Capture the cell that displays the provided text and extract its (X, Y) central coordinate. 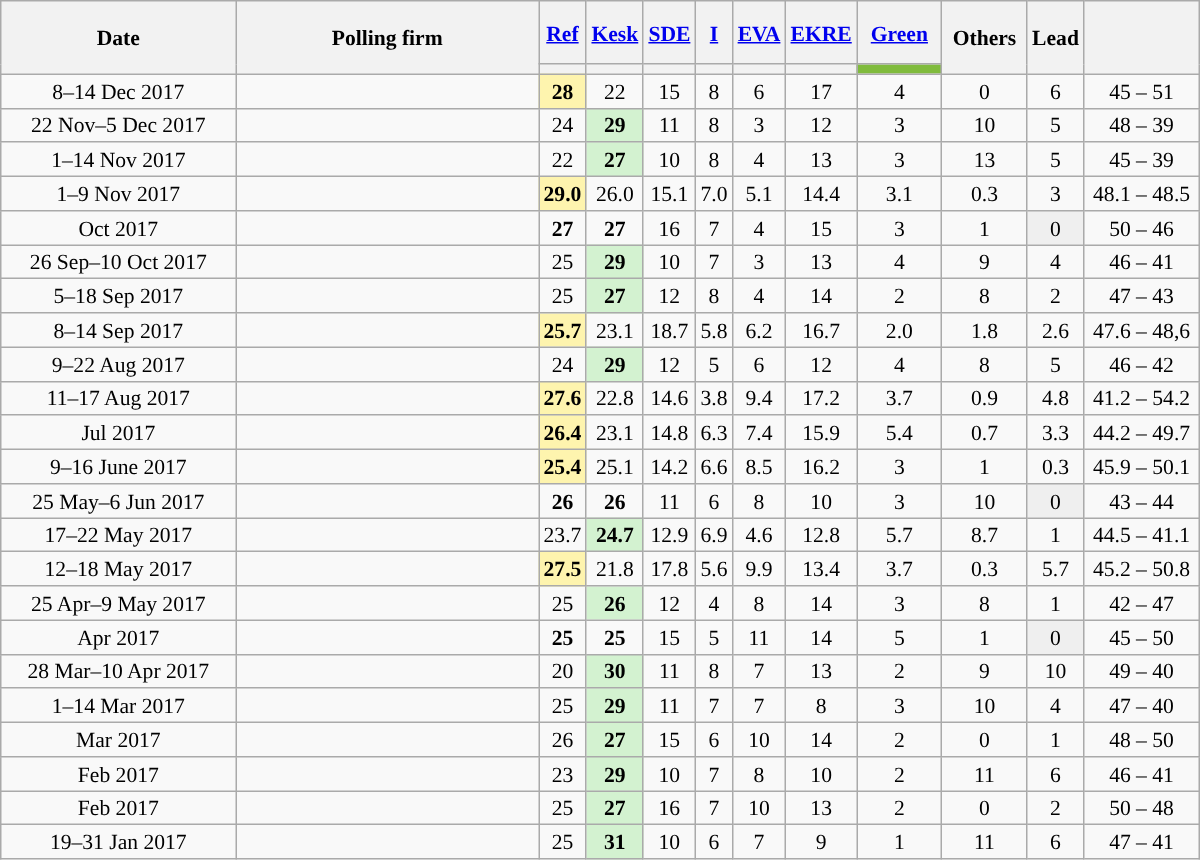
44.2 – 49.7 (1142, 433)
48 – 50 (1142, 740)
17–22 May 2017 (118, 535)
47 – 40 (1142, 706)
45 – 50 (1142, 637)
30 (614, 671)
28 Mar–10 Apr 2017 (118, 671)
45.9 – 50.1 (1142, 467)
5.8 (714, 330)
25 Apr–9 May 2017 (118, 603)
45 – 39 (1142, 160)
0.7 (984, 433)
14.6 (669, 398)
28 (562, 91)
22.8 (614, 398)
42 – 47 (1142, 603)
5.4 (900, 433)
19–31 Jan 2017 (118, 842)
9–22 Aug 2017 (118, 364)
47 – 41 (1142, 842)
22 Nov–5 Dec 2017 (118, 125)
6.2 (760, 330)
15.1 (669, 194)
25.4 (562, 467)
25 May–6 Jun 2017 (118, 501)
13.4 (820, 569)
8–14 Dec 2017 (118, 91)
14.2 (669, 467)
26.4 (562, 433)
Lead (1056, 38)
25.7 (562, 330)
EVA (760, 32)
48 – 39 (1142, 125)
45.2 – 50.8 (1142, 569)
21.8 (614, 569)
24.7 (614, 535)
8–14 Sep 2017 (118, 330)
44.5 – 41.1 (1142, 535)
Green (900, 32)
8.7 (984, 535)
26.0 (614, 194)
1–14 Mar 2017 (118, 706)
7.0 (714, 194)
Jul 2017 (118, 433)
16.2 (820, 467)
1–14 Nov 2017 (118, 160)
8.5 (760, 467)
1.8 (984, 330)
23 (562, 774)
26 Sep–10 Oct 2017 (118, 262)
I (714, 32)
Ref (562, 32)
7.4 (760, 433)
Others (984, 38)
23.7 (562, 535)
45 – 51 (1142, 91)
3.1 (900, 194)
0.9 (984, 398)
47 – 43 (1142, 296)
14.4 (820, 194)
9.9 (760, 569)
12.9 (669, 535)
29.0 (562, 194)
2.6 (1056, 330)
EKRE (820, 32)
27.5 (562, 569)
17.8 (669, 569)
Oct 2017 (118, 228)
5.6 (714, 569)
18.7 (669, 330)
11–17 Aug 2017 (118, 398)
12–18 May 2017 (118, 569)
5–18 Sep 2017 (118, 296)
6.9 (714, 535)
SDE (669, 32)
14.8 (669, 433)
9–16 June 2017 (118, 467)
3.3 (1056, 433)
1–9 Nov 2017 (118, 194)
43 – 44 (1142, 501)
41.2 – 54.2 (1142, 398)
20 (562, 671)
6.6 (714, 467)
5.1 (760, 194)
50 – 46 (1142, 228)
17 (820, 91)
12.8 (820, 535)
50 – 48 (1142, 808)
Date (118, 38)
17.2 (820, 398)
4.6 (760, 535)
15.9 (820, 433)
27.6 (562, 398)
Kesk (614, 32)
48.1 – 48.5 (1142, 194)
Apr 2017 (118, 637)
46 – 42 (1142, 364)
47.6 – 48,6 (1142, 330)
4.8 (1056, 398)
25.1 (614, 467)
16.7 (820, 330)
2.0 (900, 330)
31 (614, 842)
3.8 (714, 398)
Polling firm (388, 38)
6.3 (714, 433)
49 – 40 (1142, 671)
9.4 (760, 398)
Mar 2017 (118, 740)
